For the text-containing cell, return its midpoint in [X, Y] coordinate format. 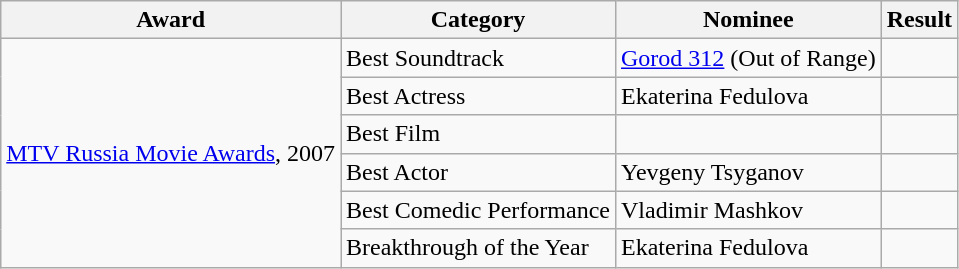
Best Film [478, 134]
Nominee [748, 20]
Vladimir Mashkov [748, 210]
Best Comedic Performance [478, 210]
MTV Russia Movie Awards, 2007 [171, 153]
Award [171, 20]
Breakthrough of the Year [478, 248]
Yevgeny Tsyganov [748, 172]
Best Actress [478, 96]
Gorod 312 (Out of Range) [748, 58]
Result [919, 20]
Category [478, 20]
Best Soundtrack [478, 58]
Best Actor [478, 172]
